Capture the cell that displays the provided text and extract its [X, Y] central coordinate. 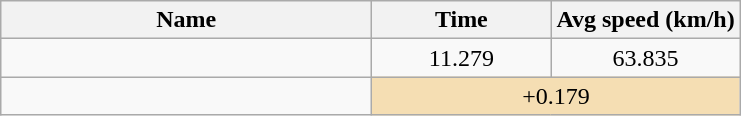
11.279 [462, 58]
Time [462, 20]
63.835 [646, 58]
Avg speed (km/h) [646, 20]
Name [186, 20]
+0.179 [556, 96]
